Determine the [x, y] coordinate at the center of the cell enclosing the given text.  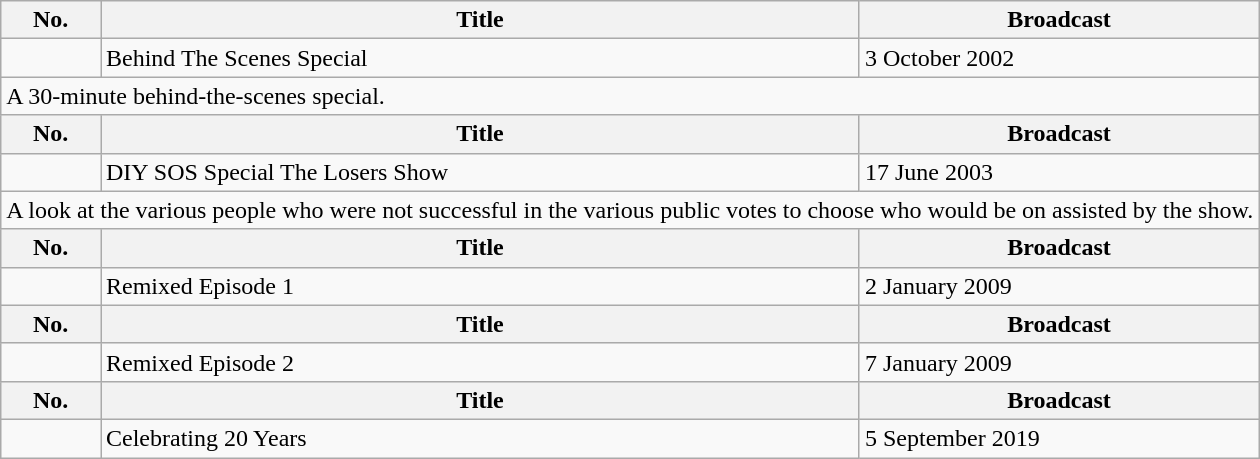
A 30-minute behind-the-scenes special. [630, 96]
3 October 2002 [1058, 58]
Remixed Episode 1 [480, 286]
7 January 2009 [1058, 362]
Celebrating 20 Years [480, 438]
Remixed Episode 2 [480, 362]
A look at the various people who were not successful in the various public votes to choose who would be on assisted by the show. [630, 210]
2 January 2009 [1058, 286]
Behind The Scenes Special [480, 58]
17 June 2003 [1058, 172]
5 September 2019 [1058, 438]
DIY SOS Special The Losers Show [480, 172]
